For the text-containing cell, return its midpoint in [x, y] coordinate format. 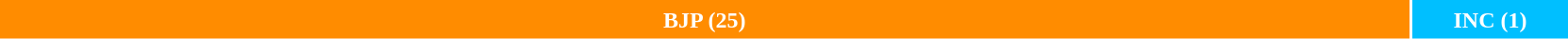
BJP (25) [705, 19]
